For the text-containing cell, return its midpoint in (x, y) coordinate format. 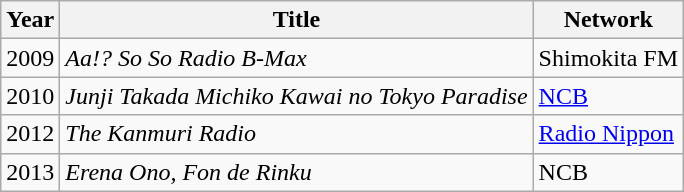
2013 (30, 172)
2009 (30, 58)
Shimokita FM (608, 58)
Radio Nippon (608, 134)
Title (296, 20)
Network (608, 20)
2010 (30, 96)
Aa!? So So Radio B-Max (296, 58)
The Kanmuri Radio (296, 134)
2012 (30, 134)
Junji Takada Michiko Kawai no Tokyo Paradise (296, 96)
Year (30, 20)
Erena Ono, Fon de Rinku (296, 172)
